Determine the (X, Y) coordinate at the center of the cell enclosing the given text.  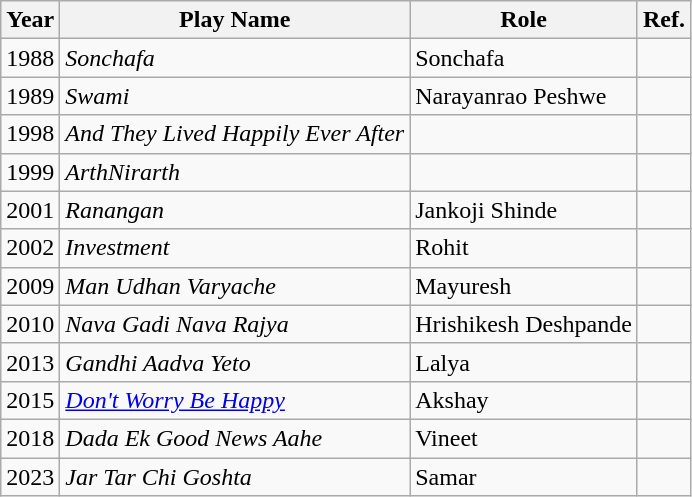
2015 (30, 400)
2009 (30, 286)
Swami (235, 96)
Man Udhan Varyache (235, 286)
Narayanrao Peshwe (524, 96)
Gandhi Aadva Yeto (235, 362)
Jar Tar Chi Goshta (235, 477)
Nava Gadi Nava Rajya (235, 324)
Lalya (524, 362)
Role (524, 20)
1988 (30, 58)
Samar (524, 477)
2013 (30, 362)
Year (30, 20)
Hrishikesh Deshpande (524, 324)
2010 (30, 324)
Jankoji Shinde (524, 210)
Ref. (664, 20)
2002 (30, 248)
Mayuresh (524, 286)
Play Name (235, 20)
And They Lived Happily Ever After (235, 134)
2001 (30, 210)
ArthNirarth (235, 172)
1999 (30, 172)
Don't Worry Be Happy (235, 400)
1998 (30, 134)
Akshay (524, 400)
Vineet (524, 438)
2023 (30, 477)
1989 (30, 96)
Dada Ek Good News Aahe (235, 438)
Ranangan (235, 210)
Rohit (524, 248)
2018 (30, 438)
Investment (235, 248)
